For the text-containing cell, return its midpoint in (x, y) coordinate format. 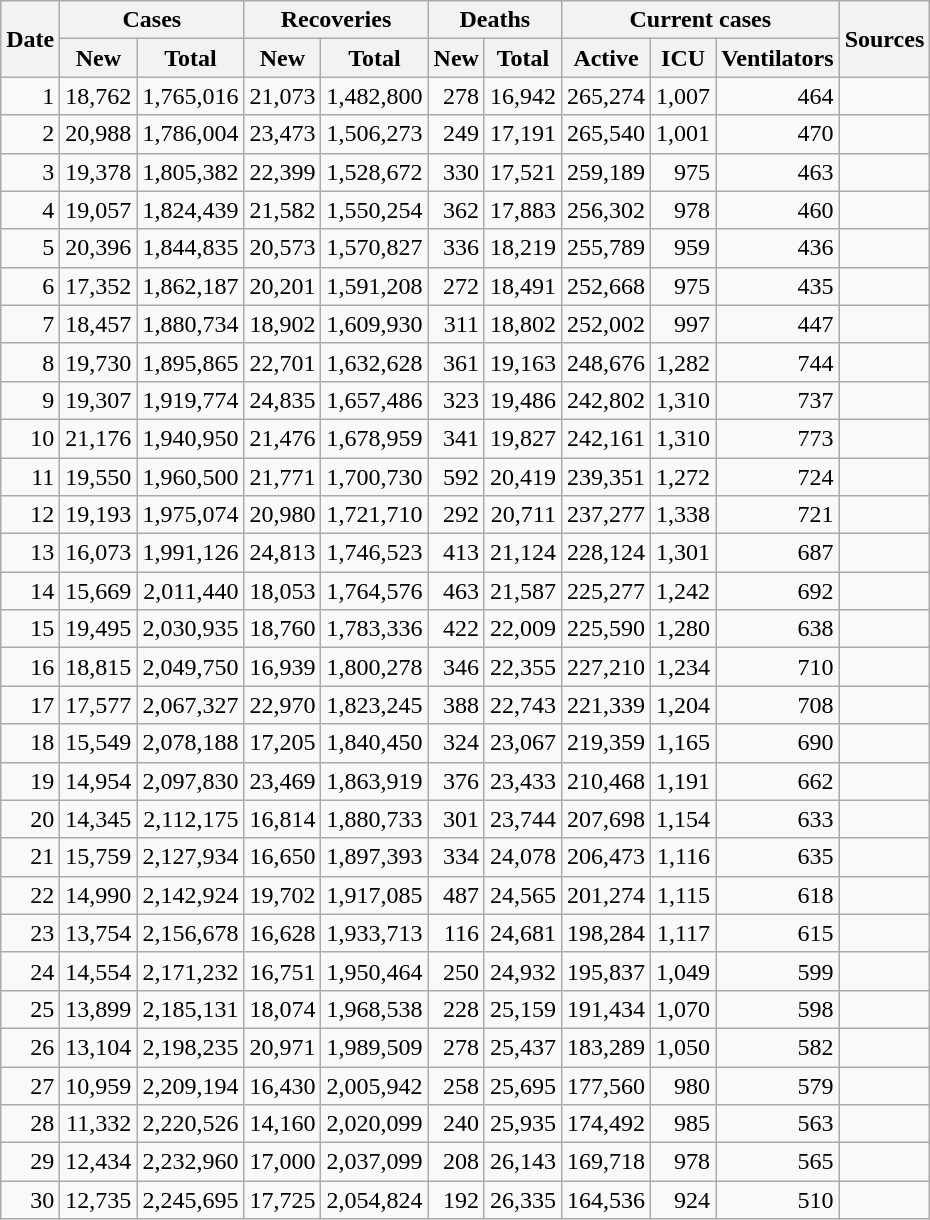
11,332 (98, 1124)
20 (30, 819)
20,419 (522, 477)
22,970 (282, 705)
422 (456, 629)
18,053 (282, 591)
1,764,576 (374, 591)
1,657,486 (374, 400)
435 (778, 286)
2,245,695 (190, 1200)
460 (778, 210)
21,587 (522, 591)
14,990 (98, 895)
1,301 (684, 553)
1,204 (684, 705)
14 (30, 591)
27 (30, 1085)
237,277 (606, 515)
17,521 (522, 172)
240 (456, 1124)
249 (456, 134)
1,783,336 (374, 629)
1,282 (684, 362)
13 (30, 553)
272 (456, 286)
19,495 (98, 629)
1,895,865 (190, 362)
21,771 (282, 477)
2,020,099 (374, 1124)
1,528,672 (374, 172)
239,351 (606, 477)
710 (778, 667)
1,897,393 (374, 857)
Cases (152, 20)
22,399 (282, 172)
225,277 (606, 591)
1,933,713 (374, 933)
21 (30, 857)
618 (778, 895)
737 (778, 400)
1,950,464 (374, 971)
1,800,278 (374, 667)
221,339 (606, 705)
225,590 (606, 629)
1,960,500 (190, 477)
19,550 (98, 477)
15 (30, 629)
376 (456, 781)
690 (778, 743)
1,678,959 (374, 438)
692 (778, 591)
23,067 (522, 743)
330 (456, 172)
2,112,175 (190, 819)
Deaths (494, 20)
2,037,099 (374, 1162)
174,492 (606, 1124)
206,473 (606, 857)
14,160 (282, 1124)
26,143 (522, 1162)
346 (456, 667)
28 (30, 1124)
1,863,919 (374, 781)
21,124 (522, 553)
980 (684, 1085)
16,628 (282, 933)
13,104 (98, 1047)
242,802 (606, 400)
301 (456, 819)
985 (684, 1124)
259,189 (606, 172)
1,117 (684, 933)
362 (456, 210)
1,632,628 (374, 362)
959 (684, 248)
18 (30, 743)
12,735 (98, 1200)
242,161 (606, 438)
2,185,131 (190, 1009)
30 (30, 1200)
16,430 (282, 1085)
1,989,509 (374, 1047)
1,975,074 (190, 515)
177,560 (606, 1085)
615 (778, 933)
19,702 (282, 895)
17,883 (522, 210)
773 (778, 438)
1 (30, 96)
26 (30, 1047)
24,835 (282, 400)
582 (778, 1047)
23 (30, 933)
1,786,004 (190, 134)
2,209,194 (190, 1085)
17,352 (98, 286)
18,219 (522, 248)
20,201 (282, 286)
20,988 (98, 134)
2,030,935 (190, 629)
18,815 (98, 667)
Current cases (700, 20)
248,676 (606, 362)
635 (778, 857)
19,730 (98, 362)
447 (778, 324)
724 (778, 477)
228,124 (606, 553)
17 (30, 705)
1,049 (684, 971)
18,760 (282, 629)
25,159 (522, 1009)
16 (30, 667)
1,840,450 (374, 743)
13,754 (98, 933)
250 (456, 971)
207,698 (606, 819)
17,205 (282, 743)
19,827 (522, 438)
14,554 (98, 971)
23,433 (522, 781)
563 (778, 1124)
436 (778, 248)
1,805,382 (190, 172)
464 (778, 96)
1,115 (684, 895)
19,193 (98, 515)
324 (456, 743)
19,163 (522, 362)
228 (456, 1009)
219,359 (606, 743)
2,049,750 (190, 667)
579 (778, 1085)
18,457 (98, 324)
1,862,187 (190, 286)
1,154 (684, 819)
25,935 (522, 1124)
487 (456, 895)
252,002 (606, 324)
2,232,960 (190, 1162)
12 (30, 515)
4 (30, 210)
227,210 (606, 667)
292 (456, 515)
1,940,950 (190, 438)
ICU (684, 58)
1,482,800 (374, 96)
23,469 (282, 781)
599 (778, 971)
997 (684, 324)
16,751 (282, 971)
1,700,730 (374, 477)
Sources (884, 39)
24,681 (522, 933)
388 (456, 705)
10,959 (98, 1085)
2,097,830 (190, 781)
169,718 (606, 1162)
17,577 (98, 705)
24,565 (522, 895)
1,191 (684, 781)
1,824,439 (190, 210)
16,942 (522, 96)
708 (778, 705)
1,272 (684, 477)
25,695 (522, 1085)
5 (30, 248)
1,917,085 (374, 895)
21,176 (98, 438)
21,582 (282, 210)
592 (456, 477)
208 (456, 1162)
1,991,126 (190, 553)
1,844,835 (190, 248)
18,074 (282, 1009)
565 (778, 1162)
1,070 (684, 1009)
1,165 (684, 743)
22,701 (282, 362)
2,156,678 (190, 933)
183,289 (606, 1047)
2,142,924 (190, 895)
1,506,273 (374, 134)
1,721,710 (374, 515)
21,476 (282, 438)
2,127,934 (190, 857)
20,980 (282, 515)
2,005,942 (374, 1085)
687 (778, 553)
510 (778, 1200)
256,302 (606, 210)
Recoveries (336, 20)
662 (778, 781)
9 (30, 400)
17,725 (282, 1200)
191,434 (606, 1009)
Active (606, 58)
12,434 (98, 1162)
19,486 (522, 400)
721 (778, 515)
13,899 (98, 1009)
19 (30, 781)
21,073 (282, 96)
26,335 (522, 1200)
323 (456, 400)
744 (778, 362)
255,789 (606, 248)
6 (30, 286)
334 (456, 857)
24,932 (522, 971)
7 (30, 324)
2,171,232 (190, 971)
1,823,245 (374, 705)
22,743 (522, 705)
336 (456, 248)
210,468 (606, 781)
25,437 (522, 1047)
23,473 (282, 134)
1,968,538 (374, 1009)
192 (456, 1200)
2,011,440 (190, 591)
18,802 (522, 324)
16,814 (282, 819)
633 (778, 819)
258 (456, 1085)
1,234 (684, 667)
16,073 (98, 553)
1,880,734 (190, 324)
638 (778, 629)
201,274 (606, 895)
18,491 (522, 286)
1,280 (684, 629)
19,057 (98, 210)
265,540 (606, 134)
24 (30, 971)
265,274 (606, 96)
24,078 (522, 857)
19,378 (98, 172)
1,242 (684, 591)
1,338 (684, 515)
17,000 (282, 1162)
10 (30, 438)
2,067,327 (190, 705)
2,054,824 (374, 1200)
2,220,526 (190, 1124)
598 (778, 1009)
18,902 (282, 324)
16,939 (282, 667)
14,345 (98, 819)
11 (30, 477)
Ventilators (778, 58)
1,880,733 (374, 819)
341 (456, 438)
1,746,523 (374, 553)
1,116 (684, 857)
1,001 (684, 134)
1,050 (684, 1047)
252,668 (606, 286)
15,669 (98, 591)
22,355 (522, 667)
1,919,774 (190, 400)
19,307 (98, 400)
1,007 (684, 96)
1,765,016 (190, 96)
413 (456, 553)
25 (30, 1009)
116 (456, 933)
15,759 (98, 857)
8 (30, 362)
195,837 (606, 971)
22,009 (522, 629)
3 (30, 172)
20,711 (522, 515)
1,570,827 (374, 248)
1,591,208 (374, 286)
198,284 (606, 933)
16,650 (282, 857)
17,191 (522, 134)
Date (30, 39)
311 (456, 324)
2,198,235 (190, 1047)
164,536 (606, 1200)
924 (684, 1200)
361 (456, 362)
20,573 (282, 248)
15,549 (98, 743)
1,550,254 (374, 210)
20,396 (98, 248)
20,971 (282, 1047)
23,744 (522, 819)
1,609,930 (374, 324)
2 (30, 134)
18,762 (98, 96)
2,078,188 (190, 743)
29 (30, 1162)
14,954 (98, 781)
470 (778, 134)
22 (30, 895)
24,813 (282, 553)
